Capture the cell that displays the provided text and extract its [X, Y] central coordinate. 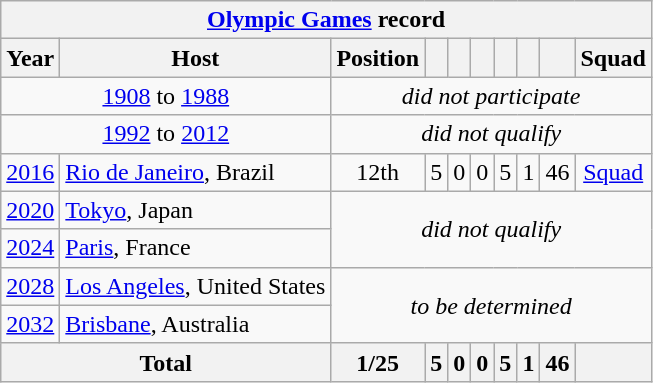
2020 [30, 210]
Tokyo, Japan [196, 210]
12th [378, 172]
Olympic Games record [326, 20]
1992 to 2012 [166, 134]
Paris, France [196, 248]
2016 [30, 172]
Rio de Janeiro, Brazil [196, 172]
Position [378, 58]
2024 [30, 248]
1/25 [378, 362]
Host [196, 58]
Year [30, 58]
Los Angeles, United States [196, 286]
1908 to 1988 [166, 96]
2032 [30, 324]
Brisbane, Australia [196, 324]
Total [166, 362]
did not participate [492, 96]
to be determined [492, 305]
2028 [30, 286]
